Locate the cell with the specified text and output its [X, Y] center coordinate. 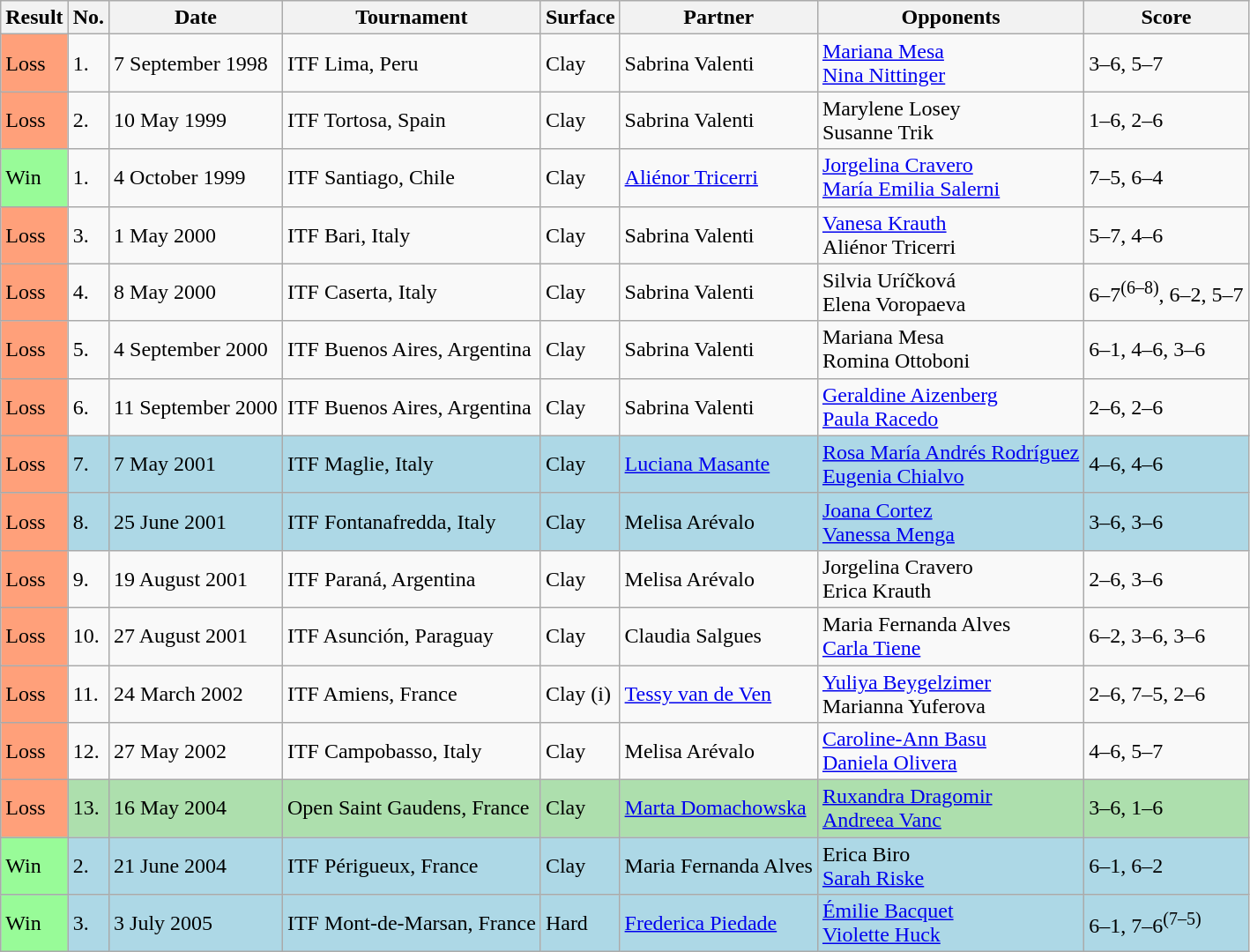
ITF Amiens, France [411, 693]
Opponents [950, 18]
25 June 2001 [196, 522]
3–6, 1–6 [1166, 809]
Score [1166, 18]
11 September 2000 [196, 407]
8 May 2000 [196, 293]
6–2, 3–6, 3–6 [1166, 636]
4. [88, 293]
Jorgelina Cravero Erica Krauth [950, 578]
Claudia Salgues [718, 636]
Maria Fernanda Alves Carla Tiene [950, 636]
ITF Caserta, Italy [411, 293]
2–6, 3–6 [1166, 578]
Émilie Bacquet Violette Huck [950, 924]
6–1, 6–2 [1166, 866]
27 May 2002 [196, 751]
Result [34, 18]
ITF Campobasso, Italy [411, 751]
Joana Cortez Vanessa Menga [950, 522]
Open Saint Gaudens, France [411, 809]
6–7(6–8), 6–2, 5–7 [1166, 293]
9. [88, 578]
Tessy van de Ven [718, 693]
Tournament [411, 18]
1 May 2000 [196, 234]
6–1, 7–6(7–5) [1166, 924]
12. [88, 751]
21 June 2004 [196, 866]
ITF Fontanafredda, Italy [411, 522]
Jorgelina Cravero María Emilia Salerni [950, 178]
7. [88, 464]
7 May 2001 [196, 464]
3 July 2005 [196, 924]
7 September 1998 [196, 63]
3–6, 3–6 [1166, 522]
Rosa María Andrés Rodríguez Eugenia Chialvo [950, 464]
ITF Mont-de-Marsan, France [411, 924]
8. [88, 522]
6–1, 4–6, 3–6 [1166, 349]
ITF Bari, Italy [411, 234]
5. [88, 349]
Mariana Mesa Nina Nittinger [950, 63]
Geraldine Aizenberg Paula Racedo [950, 407]
4 September 2000 [196, 349]
Silvia Uríčková Elena Voropaeva [950, 293]
Hard [580, 924]
ITF Périgueux, France [411, 866]
4 October 1999 [196, 178]
Caroline-Ann Basu Daniela Olivera [950, 751]
4–6, 5–7 [1166, 751]
ITF Paraná, Argentina [411, 578]
Vanesa Krauth Aliénor Tricerri [950, 234]
Date [196, 18]
ITF Tortosa, Spain [411, 120]
ITF Lima, Peru [411, 63]
6. [88, 407]
No. [88, 18]
19 August 2001 [196, 578]
10 May 1999 [196, 120]
16 May 2004 [196, 809]
Ruxandra Dragomir Andreea Vanc [950, 809]
Marylene Losey Susanne Trik [950, 120]
ITF Maglie, Italy [411, 464]
ITF Asunción, Paraguay [411, 636]
11. [88, 693]
7–5, 6–4 [1166, 178]
Aliénor Tricerri [718, 178]
1–6, 2–6 [1166, 120]
2–6, 7–5, 2–6 [1166, 693]
Marta Domachowska [718, 809]
Mariana Mesa Romina Ottoboni [950, 349]
4–6, 4–6 [1166, 464]
Erica Biro Sarah Riske [950, 866]
24 March 2002 [196, 693]
5–7, 4–6 [1166, 234]
Yuliya Beygelzimer Marianna Yuferova [950, 693]
Partner [718, 18]
13. [88, 809]
Surface [580, 18]
ITF Santiago, Chile [411, 178]
Clay (i) [580, 693]
27 August 2001 [196, 636]
Frederica Piedade [718, 924]
2–6, 2–6 [1166, 407]
Luciana Masante [718, 464]
Maria Fernanda Alves [718, 866]
10. [88, 636]
3–6, 5–7 [1166, 63]
